For the text-containing cell, return its midpoint in (X, Y) coordinate format. 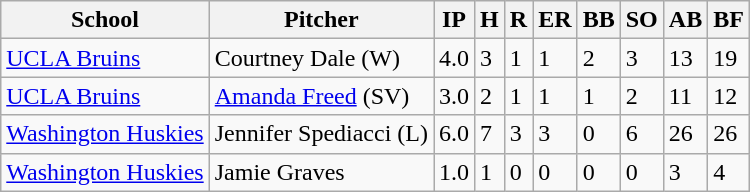
H (490, 20)
AB (685, 20)
4 (729, 172)
6.0 (454, 134)
Amanda Freed (SV) (321, 96)
Jennifer Spediacci (L) (321, 134)
11 (685, 96)
School (105, 20)
4.0 (454, 58)
SO (642, 20)
ER (555, 20)
1.0 (454, 172)
R (518, 20)
19 (729, 58)
Pitcher (321, 20)
IP (454, 20)
BF (729, 20)
13 (685, 58)
6 (642, 134)
Courtney Dale (W) (321, 58)
3.0 (454, 96)
Jamie Graves (321, 172)
12 (729, 96)
7 (490, 134)
BB (598, 20)
